Search for the cell housing the specified text and yield its [x, y] center coordinate. 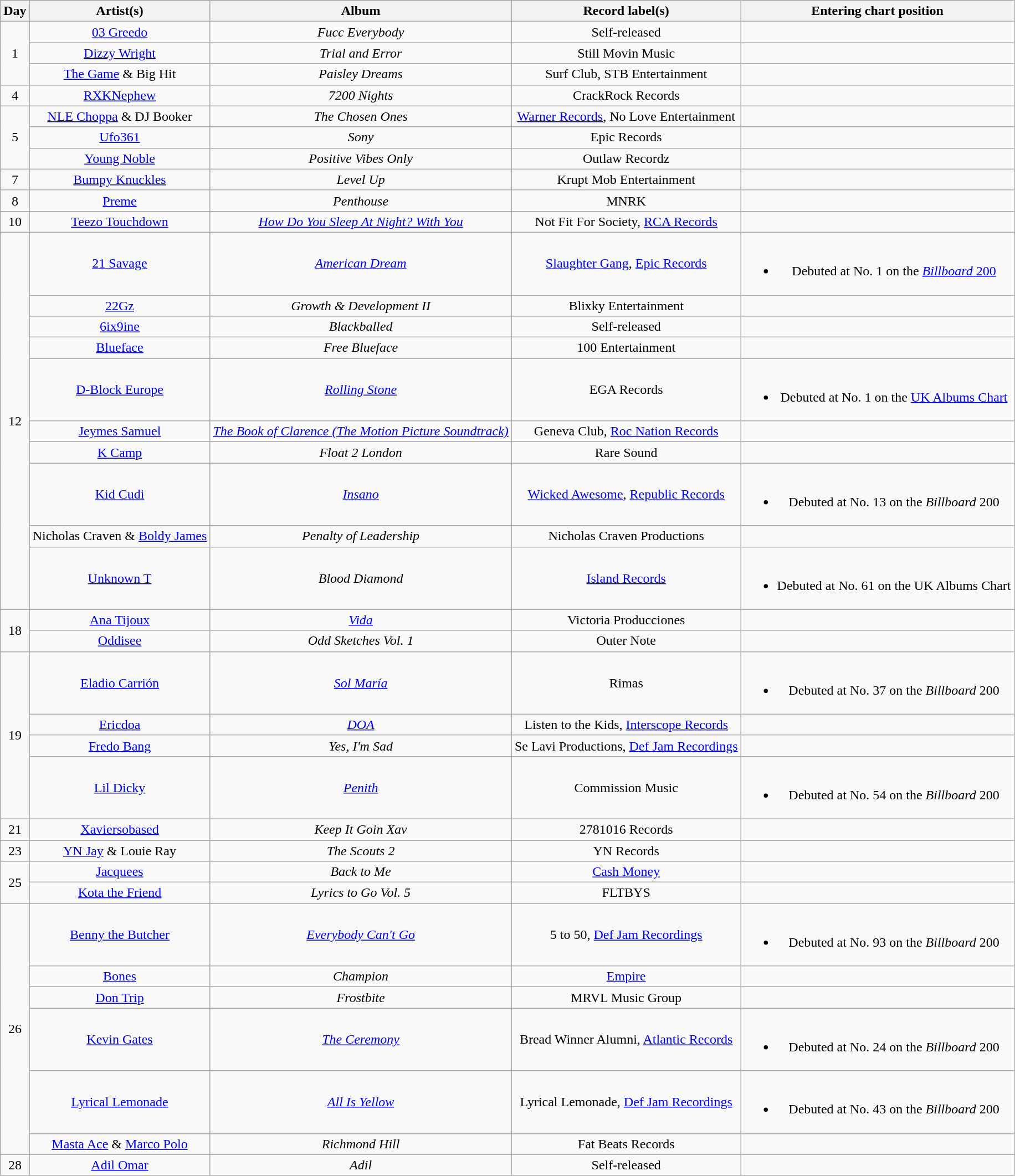
Positive Vibes Only [361, 158]
03 Greedo [120, 32]
Jacquees [120, 872]
Vida [361, 620]
Debuted at No. 24 on the Billboard 200 [878, 1039]
Lyrics to Go Vol. 5 [361, 893]
Level Up [361, 179]
21 [15, 829]
Sol María [361, 682]
Entering chart position [878, 11]
Nicholas Craven & Boldy James [120, 536]
19 [15, 735]
Insano [361, 494]
Artist(s) [120, 11]
DOA [361, 725]
Wicked Awesome, Republic Records [626, 494]
Debuted at No. 61 on the UK Albums Chart [878, 578]
Record label(s) [626, 11]
5 to 50, Def Jam Recordings [626, 935]
Float 2 London [361, 453]
Oddisee [120, 641]
8 [15, 201]
Kota the Friend [120, 893]
4 [15, 95]
Fat Beats Records [626, 1144]
25 [15, 882]
Lyrical Lemonade, Def Jam Recordings [626, 1102]
Nicholas Craven Productions [626, 536]
Surf Club, STB Entertainment [626, 74]
Debuted at No. 54 on the Billboard 200 [878, 788]
Lyrical Lemonade [120, 1102]
Island Records [626, 578]
Cash Money [626, 872]
Penalty of Leadership [361, 536]
NLE Choppa & DJ Booker [120, 116]
22Gz [120, 305]
Richmond Hill [361, 1144]
Not Fit For Society, RCA Records [626, 222]
7200 Nights [361, 95]
2781016 Records [626, 829]
Growth & Development II [361, 305]
Don Trip [120, 998]
Adil [361, 1165]
Teezo Touchdown [120, 222]
Unknown T [120, 578]
Trial and Error [361, 53]
Masta Ace & Marco Polo [120, 1144]
Yes, I'm Sad [361, 746]
Debuted at No. 1 on the Billboard 200 [878, 264]
Slaughter Gang, Epic Records [626, 264]
CrackRock Records [626, 95]
Rare Sound [626, 453]
Free Blueface [361, 348]
Kevin Gates [120, 1039]
Rolling Stone [361, 390]
YN Jay & Louie Ray [120, 850]
RXKNephew [120, 95]
Se Lavi Productions, Def Jam Recordings [626, 746]
Blood Diamond [361, 578]
How Do You Sleep At Night? With You [361, 222]
Champion [361, 977]
Young Noble [120, 158]
Kid Cudi [120, 494]
Bread Winner Alumni, Atlantic Records [626, 1039]
Adil Omar [120, 1165]
Benny the Butcher [120, 935]
12 [15, 421]
Blueface [120, 348]
Outer Note [626, 641]
Lil Dicky [120, 788]
Back to Me [361, 872]
The Chosen Ones [361, 116]
All Is Yellow [361, 1102]
21 Savage [120, 264]
5 [15, 137]
Dizzy Wright [120, 53]
The Scouts 2 [361, 850]
Ericdoa [120, 725]
EGA Records [626, 390]
Debuted at No. 37 on the Billboard 200 [878, 682]
Rimas [626, 682]
Warner Records, No Love Entertainment [626, 116]
Ana Tijoux [120, 620]
18 [15, 630]
Sony [361, 137]
Ufo361 [120, 137]
The Game & Big Hit [120, 74]
Still Movin Music [626, 53]
Penthouse [361, 201]
Bones [120, 977]
Keep It Goin Xav [361, 829]
Fredo Bang [120, 746]
K Camp [120, 453]
10 [15, 222]
Listen to the Kids, Interscope Records [626, 725]
Krupt Mob Entertainment [626, 179]
Album [361, 11]
28 [15, 1165]
D-Block Europe [120, 390]
7 [15, 179]
Geneva Club, Roc Nation Records [626, 432]
Jeymes Samuel [120, 432]
23 [15, 850]
Commission Music [626, 788]
Debuted at No. 1 on the UK Albums Chart [878, 390]
Debuted at No. 43 on the Billboard 200 [878, 1102]
Odd Sketches Vol. 1 [361, 641]
The Book of Clarence (The Motion Picture Soundtrack) [361, 432]
100 Entertainment [626, 348]
Blixky Entertainment [626, 305]
Frostbite [361, 998]
Debuted at No. 93 on the Billboard 200 [878, 935]
FLTBYS [626, 893]
Xaviersobased [120, 829]
MRVL Music Group [626, 998]
Day [15, 11]
Outlaw Recordz [626, 158]
6ix9ine [120, 327]
Empire [626, 977]
Paisley Dreams [361, 74]
26 [15, 1029]
Victoria Producciones [626, 620]
MNRK [626, 201]
Penith [361, 788]
1 [15, 53]
Debuted at No. 13 on the Billboard 200 [878, 494]
Epic Records [626, 137]
Fucc Everybody [361, 32]
Bumpy Knuckles [120, 179]
Everybody Can't Go [361, 935]
The Ceremony [361, 1039]
Preme [120, 201]
Blackballed [361, 327]
YN Records [626, 850]
American Dream [361, 264]
Eladio Carrión [120, 682]
